Search for the cell housing the specified text and yield its [X, Y] center coordinate. 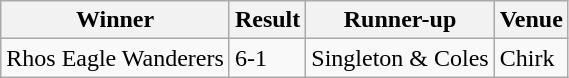
Rhos Eagle Wanderers [116, 58]
Venue [531, 20]
Singleton & Coles [400, 58]
6-1 [267, 58]
Result [267, 20]
Winner [116, 20]
Chirk [531, 58]
Runner-up [400, 20]
